Detect which cell encompasses the target text, then output its [X, Y] center coordinate. 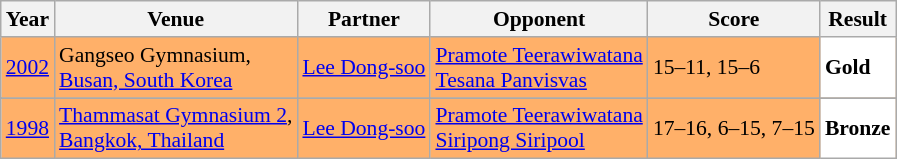
Gold [858, 68]
Partner [364, 19]
17–16, 6–15, 7–15 [734, 128]
15–11, 15–6 [734, 68]
Bronze [858, 128]
Gangseo Gymnasium,Busan, South Korea [176, 68]
Thammasat Gymnasium 2,Bangkok, Thailand [176, 128]
Score [734, 19]
Venue [176, 19]
Pramote Teerawiwatana Siripong Siripool [538, 128]
1998 [28, 128]
2002 [28, 68]
Opponent [538, 19]
Pramote Teerawiwatana Tesana Panvisvas [538, 68]
Result [858, 19]
Year [28, 19]
